Detect which cell encompasses the target text, then output its (X, Y) center coordinate. 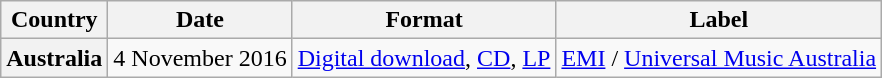
4 November 2016 (200, 58)
Format (424, 20)
Digital download, CD, LP (424, 58)
Country (54, 20)
Date (200, 20)
Australia (54, 58)
EMI / Universal Music Australia (719, 58)
Label (719, 20)
